Return [X, Y] of the center of cell containing provided text 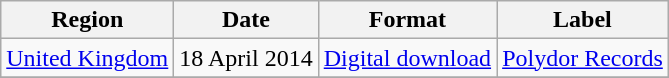
Date [246, 20]
Format [407, 20]
18 April 2014 [246, 58]
Digital download [407, 58]
United Kingdom [88, 58]
Polydor Records [583, 58]
Label [583, 20]
Region [88, 20]
